From the cell containing the given text, extract its center point as [x, y] coordinate. 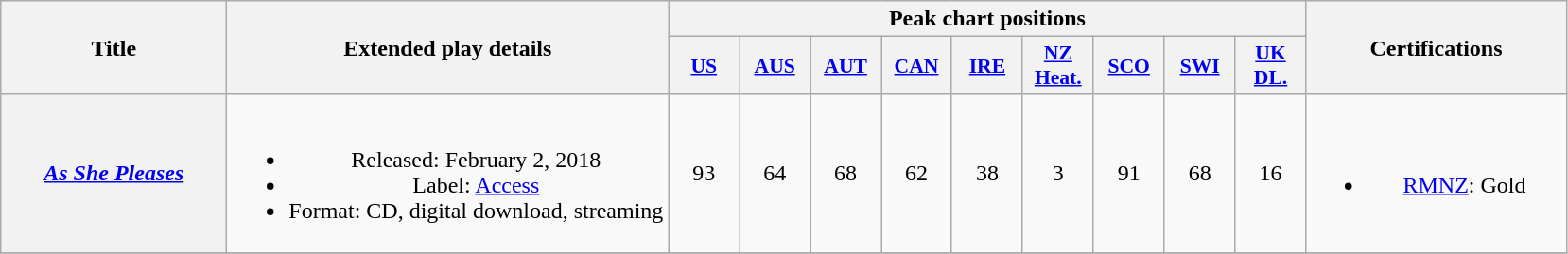
AUT [845, 66]
64 [775, 174]
3 [1057, 174]
SWI [1199, 66]
62 [917, 174]
Extended play details [448, 47]
IRE [987, 66]
UKDL. [1271, 66]
AUS [775, 66]
Title [113, 47]
US [704, 66]
Certifications [1436, 47]
SCO [1129, 66]
Peak chart positions [987, 19]
RMNZ: Gold [1436, 174]
As She Pleases [113, 174]
Released: February 2, 2018Label: AccessFormat: CD, digital download, streaming [448, 174]
16 [1271, 174]
NZHeat. [1057, 66]
CAN [917, 66]
91 [1129, 174]
93 [704, 174]
38 [987, 174]
